Capture the cell that displays the provided text and extract its (x, y) central coordinate. 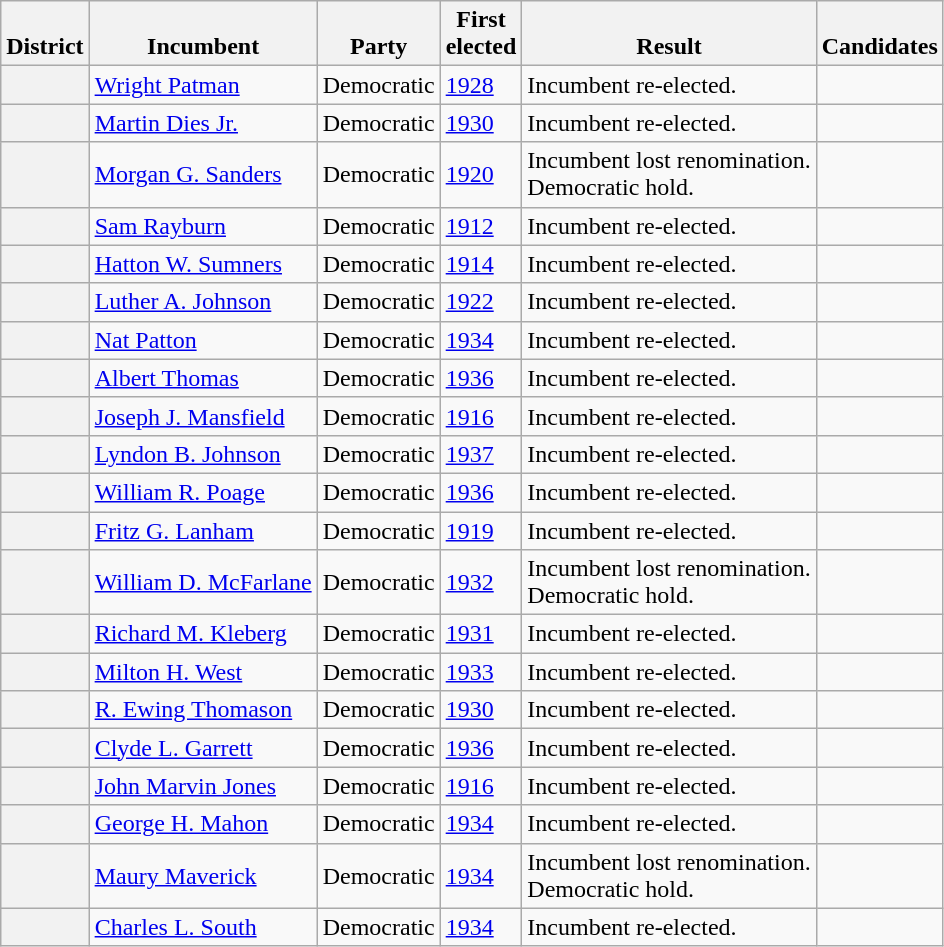
Firstelected (481, 34)
Nat Patton (203, 340)
William R. Poage (203, 492)
Luther A. Johnson (203, 302)
Milton H. West (203, 672)
Charles L. South (203, 927)
1933 (481, 672)
Joseph J. Mansfield (203, 416)
Clyde L. Garrett (203, 748)
Result (669, 34)
Hatton W. Sumners (203, 264)
1937 (481, 454)
George H. Mahon (203, 824)
1920 (481, 174)
1914 (481, 264)
R. Ewing Thomason (203, 710)
Albert Thomas (203, 378)
William D. McFarlane (203, 582)
Morgan G. Sanders (203, 174)
Martin Dies Jr. (203, 123)
Richard M. Kleberg (203, 634)
1931 (481, 634)
1932 (481, 582)
Candidates (880, 34)
1912 (481, 226)
Maury Maverick (203, 876)
John Marvin Jones (203, 786)
District (45, 34)
1919 (481, 531)
1928 (481, 85)
Incumbent (203, 34)
1922 (481, 302)
Wright Patman (203, 85)
Party (378, 34)
Lyndon B. Johnson (203, 454)
Fritz G. Lanham (203, 531)
Sam Rayburn (203, 226)
